Search for the cell housing the specified text and yield its [x, y] center coordinate. 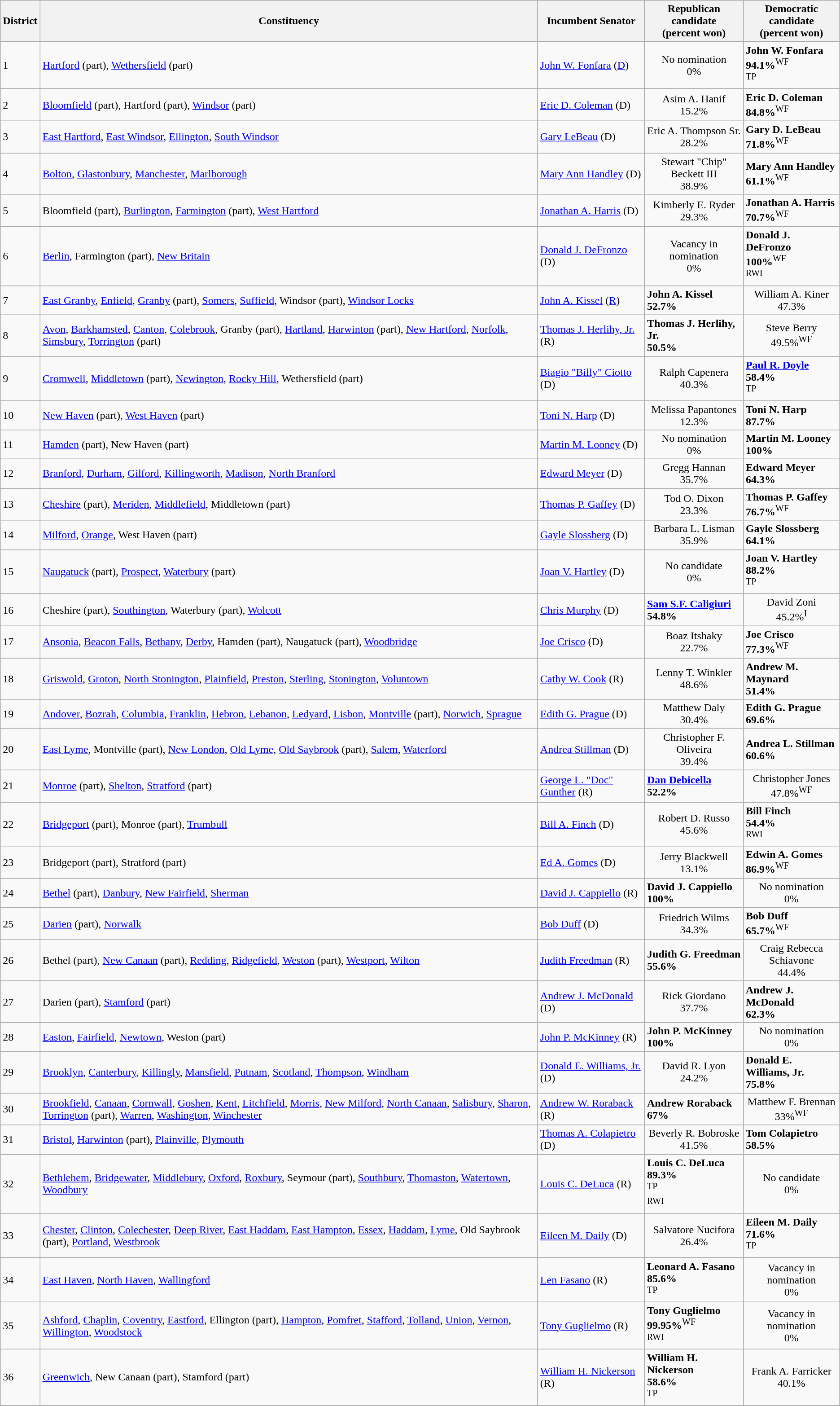
1 [20, 66]
Darien (part), Norwalk [289, 924]
Edith G. Prague (D) [591, 714]
11 [20, 444]
Cheshire (part), Southington, Waterbury (part), Wolcott [289, 610]
Eric A. Thompson Sr.28.2% [694, 137]
John A. Kissel (R) [591, 301]
John P. McKinney100% [694, 1037]
Milford, Orange, West Haven (part) [289, 535]
Bristol, Harwinton (part), Plainville, Plymouth [289, 1139]
3 [20, 137]
Griswold, Groton, North Stonington, Plainfield, Preston, Sterling, Stonington, Voluntown [289, 679]
Andrew Roraback67% [694, 1109]
Friedrich Wilms34.3% [694, 924]
Chester, Clinton, Colechester, Deep River, East Haddam, East Hampton, Essex, Haddam, Lyme, Old Saybrook (part), Portland, Westbrook [289, 1235]
Thomas P. Gaffey76.7%WF [792, 505]
Eileen M. Daily (D) [591, 1235]
Donald J. DeFronzo100%WFRWI [792, 256]
9 [20, 379]
Brooklyn, Canterbury, Killingly, Mansfield, Putnam, Scotland, Thompson, Windham [289, 1072]
Melissa Papantones12.3% [694, 415]
William H. Nickerson (R) [591, 1377]
15 [20, 572]
8 [20, 336]
Andrea Stillman (D) [591, 749]
Boaz Itshaky22.7% [694, 642]
Sam S.F. Caligiuri54.8% [694, 610]
John W. Fonfara (D) [591, 66]
Salvatore Nucifora26.4% [694, 1235]
East Granby, Enfield, Granby (part), Somers, Suffield, Windsor (part), Windsor Locks [289, 301]
Ashford, Chaplin, Coventry, Eastford, Ellington (part), Hampton, Pomfret, Stafford, Tolland, Union, Vernon, Willington, Woodstock [289, 1325]
Bethel (part), Danbury, New Fairfield, Sherman [289, 893]
District [20, 21]
Joe Crisco (D) [591, 642]
Andrew J. McDonald (D) [591, 1002]
13 [20, 505]
Bridgeport (part), Stratford (part) [289, 862]
Constituency [289, 21]
6 [20, 256]
Bolton, Glastonbury, Manchester, Marlborough [289, 174]
John W. Fonfara94.1%WFTP [792, 66]
Ralph Capenera40.3% [694, 379]
Jonathan A. Harris70.7%WF [792, 211]
Andrew J. McDonald62.3% [792, 1002]
Joan V. Hartley (D) [591, 572]
David J. Cappiello100% [694, 893]
Bill Finch54.4%RWI [792, 824]
Tony Guglielmo (R) [591, 1325]
Eric D. Coleman (D) [591, 105]
Ansonia, Beacon Falls, Bethany, Derby, Hamden (part), Naugatuck (part), Woodbridge [289, 642]
East Hartford, East Windsor, Ellington, South Windsor [289, 137]
Tod O. Dixon23.3% [694, 505]
30 [20, 1109]
4 [20, 174]
Bloomfield (part), Hartford (part), Windsor (part) [289, 105]
Matthew F. Brennan33%WF [792, 1109]
Andrew M. Maynard51.4% [792, 679]
Bill A. Finch (D) [591, 824]
Lenny T. Winkler48.6% [694, 679]
Greenwich, New Canaan (part), Stamford (part) [289, 1377]
Len Fasano (R) [591, 1280]
Gayle Slossberg (D) [591, 535]
Leonard A. Fasano85.6%TP [694, 1280]
35 [20, 1325]
Gayle Slossberg64.1% [792, 535]
16 [20, 610]
Tom Colapietro58.5% [792, 1139]
Toni N. Harp (D) [591, 415]
New Haven (part), West Haven (part) [289, 415]
Naugatuck (part), Prospect, Waterbury (part) [289, 572]
Bob Duff (D) [591, 924]
Rick Giordano37.7% [694, 1002]
Easton, Fairfield, Newtown, Weston (part) [289, 1037]
23 [20, 862]
Edith G. Prague69.6% [792, 714]
John P. McKinney (R) [591, 1037]
17 [20, 642]
Craig Rebecca Schiavone44.4% [792, 960]
Bethel (part), New Canaan (part), Redding, Ridgefield, Weston (part), Westport, Wilton [289, 960]
19 [20, 714]
Martin M. Looney (D) [591, 444]
36 [20, 1377]
Incumbent Senator [591, 21]
Christopher F. Oliveira39.4% [694, 749]
Hartford (part), Wethersfield (part) [289, 66]
22 [20, 824]
7 [20, 301]
Louis C. DeLuca89.3%TPRWI [694, 1184]
Joe Crisco77.3%WF [792, 642]
Joan V. Hartley88.2%TP [792, 572]
Andrew W. Roraback (R) [591, 1109]
Hamden (part), New Haven (part) [289, 444]
Eric D. Coleman84.8%WF [792, 105]
32 [20, 1184]
26 [20, 960]
Bloomfield (part), Burlington, Farmington (part), West Hartford [289, 211]
Biagio "Billy" Ciotto (D) [591, 379]
Monroe (part), Shelton, Stratford (part) [289, 786]
Bridgeport (part), Monroe (part), Trumbull [289, 824]
Mary Ann Handley61.1%WF [792, 174]
Darien (part), Stamford (part) [289, 1002]
Andrea L. Stillman60.6% [792, 749]
10 [20, 415]
24 [20, 893]
John A. Kissel52.7% [694, 301]
Thomas J. Herlihy, Jr. (R) [591, 336]
Andover, Bozrah, Columbia, Franklin, Hebron, Lebanon, Ledyard, Lisbon, Montville (part), Norwich, Sprague [289, 714]
Gary LeBeau (D) [591, 137]
31 [20, 1139]
Branford, Durham, Gilford, Killingworth, Madison, North Branford [289, 473]
Avon, Barkhamsted, Canton, Colebrook, Granby (part), Hartland, Harwinton (part), New Hartford, Norfolk, Simsbury, Torrington (part) [289, 336]
20 [20, 749]
27 [20, 1002]
Christopher Jones47.8%WF [792, 786]
Bethlehem, Bridgewater, Middlebury, Oxford, Roxbury, Seymour (part), Southbury, Thomaston, Watertown, Woodbury [289, 1184]
5 [20, 211]
Edward Meyer (D) [591, 473]
Judith G. Freedman55.6% [694, 960]
34 [20, 1280]
18 [20, 679]
Chris Murphy (D) [591, 610]
Jerry Blackwell13.1% [694, 862]
Kimberly E. Ryder29.3% [694, 211]
Dan Debicella52.2% [694, 786]
2 [20, 105]
25 [20, 924]
12 [20, 473]
Matthew Daly30.4% [694, 714]
Thomas A. Colapietro (D) [591, 1139]
Republican candidate(percent won) [694, 21]
William A. Kiner47.3% [792, 301]
Robert D. Russo45.6% [694, 824]
Tony Guglielmo99.95%WFRWI [694, 1325]
14 [20, 535]
Donald J. DeFronzo (D) [591, 256]
Cathy W. Cook (R) [591, 679]
Bob Duff65.7%WF [792, 924]
Thomas P. Gaffey (D) [591, 505]
Louis C. DeLuca (R) [591, 1184]
28 [20, 1037]
Stewart "Chip" Beckett III38.9% [694, 174]
Mary Ann Handley (D) [591, 174]
Donald E. Williams, Jr. (D) [591, 1072]
Cromwell, Middletown (part), Newington, Rocky Hill, Wethersfield (part) [289, 379]
David R. Lyon24.2% [694, 1072]
Eileen M. Daily71.6%TP [792, 1235]
33 [20, 1235]
Cheshire (part), Meriden, Middlefield, Middletown (part) [289, 505]
Edward Meyer64.3% [792, 473]
Gregg Hannan35.7% [694, 473]
Beverly R. Bobroske41.5% [694, 1139]
Judith Freedman (R) [591, 960]
Steve Berry49.5%WF [792, 336]
Jonathan A. Harris (D) [591, 211]
George L. "Doc" Gunther (R) [591, 786]
East Lyme, Montville (part), New London, Old Lyme, Old Saybrook (part), Salem, Waterford [289, 749]
Thomas J. Herlihy, Jr.50.5% [694, 336]
Edwin A. Gomes86.9%WF [792, 862]
Berlin, Farmington (part), New Britain [289, 256]
William H. Nickerson58.6%TP [694, 1377]
Paul R. Doyle58.4%TP [792, 379]
David Zoni45.2%I [792, 610]
Democratic candidate(percent won) [792, 21]
29 [20, 1072]
Gary D. LeBeau71.8%WF [792, 137]
Toni N. Harp87.7% [792, 415]
21 [20, 786]
East Haven, North Haven, Wallingford [289, 1280]
Asim A. Hanif15.2% [694, 105]
Ed A. Gomes (D) [591, 862]
David J. Cappiello (R) [591, 893]
Frank A. Farricker40.1% [792, 1377]
Barbara L. Lisman35.9% [694, 535]
Donald E. Williams, Jr.75.8% [792, 1072]
Martin M. Looney100% [792, 444]
